Return the (X, Y) coordinate for the center point of the cell that contains the specified text.  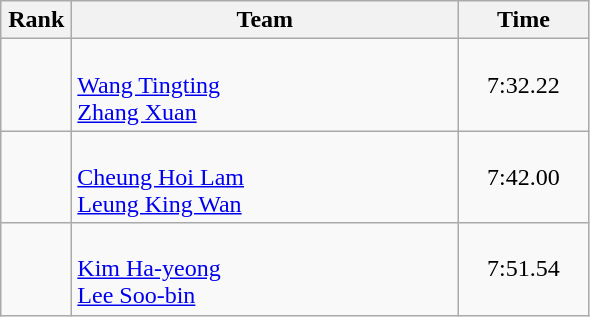
Kim Ha-yeongLee Soo-bin (265, 269)
Time (524, 20)
Cheung Hoi LamLeung King Wan (265, 177)
Team (265, 20)
7:51.54 (524, 269)
Wang TingtingZhang Xuan (265, 85)
Rank (36, 20)
7:42.00 (524, 177)
7:32.22 (524, 85)
